Find where the given text appears and provide that cell's center as (x, y) coordinate. 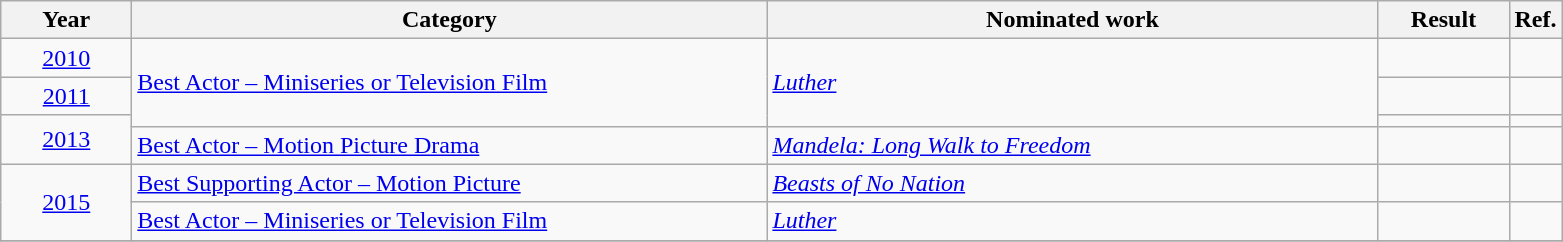
Beasts of No Nation (1072, 183)
Year (66, 20)
Ref. (1536, 20)
Result (1444, 20)
Nominated work (1072, 20)
Category (450, 20)
2015 (66, 202)
Best Supporting Actor – Motion Picture (450, 183)
2010 (66, 58)
Best Actor – Motion Picture Drama (450, 145)
Mandela: Long Walk to Freedom (1072, 145)
2011 (66, 96)
2013 (66, 140)
